Scan for the cell matching the given text and deliver its (x, y) coordinate at center. 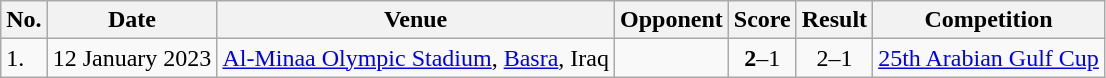
Al-Minaa Olympic Stadium, Basra, Iraq (416, 58)
Result (834, 20)
No. (24, 20)
Date (132, 20)
Venue (416, 20)
Competition (989, 20)
1. (24, 58)
Opponent (672, 20)
Score (762, 20)
25th Arabian Gulf Cup (989, 58)
12 January 2023 (132, 58)
